Output the (X, Y) coordinate of the center of the cell containing the given text.  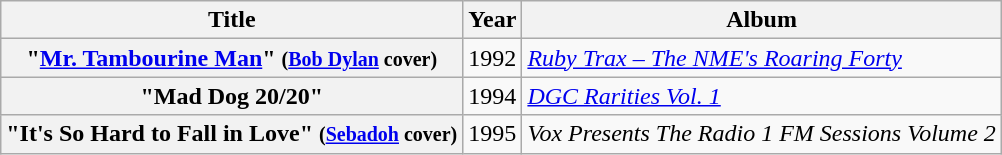
1994 (492, 96)
"Mad Dog 20/20" (232, 96)
1995 (492, 134)
Album (762, 20)
Year (492, 20)
Ruby Trax – The NME's Roaring Forty (762, 58)
"It's So Hard to Fall in Love" (Sebadoh cover) (232, 134)
Vox Presents The Radio 1 FM Sessions Volume 2 (762, 134)
1992 (492, 58)
"Mr. Tambourine Man" (Bob Dylan cover) (232, 58)
Title (232, 20)
DGC Rarities Vol. 1 (762, 96)
